Identify which cell holds the provided text, then report its (x, y) central coordinate. 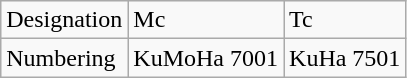
Designation (64, 20)
Mc (206, 20)
Tc (345, 20)
KuMoHa 7001 (206, 58)
KuHa 7501 (345, 58)
Numbering (64, 58)
